Find where the given text appears and provide that cell's center as [x, y] coordinate. 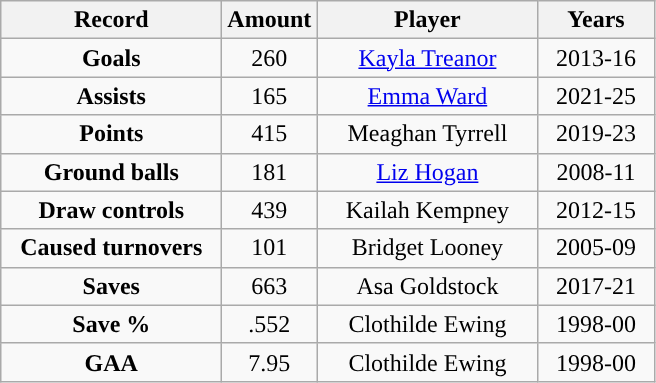
Caused turnovers [112, 248]
.552 [270, 324]
Points [112, 134]
2021-25 [596, 96]
Liz Hogan [428, 172]
Amount [270, 20]
2019-23 [596, 134]
165 [270, 96]
181 [270, 172]
2013-16 [596, 58]
Kailah Kempney [428, 210]
Save % [112, 324]
2005-09 [596, 248]
260 [270, 58]
2008-11 [596, 172]
Player [428, 20]
Kayla Treanor [428, 58]
2012-15 [596, 210]
7.95 [270, 362]
Ground balls [112, 172]
Years [596, 20]
Asa Goldstock [428, 286]
Goals [112, 58]
Meaghan Tyrrell [428, 134]
Draw controls [112, 210]
663 [270, 286]
Record [112, 20]
Bridget Looney [428, 248]
415 [270, 134]
101 [270, 248]
Saves [112, 286]
Emma Ward [428, 96]
439 [270, 210]
GAA [112, 362]
2017-21 [596, 286]
Assists [112, 96]
